Output the (X, Y) coordinate of the center of the cell containing the given text.  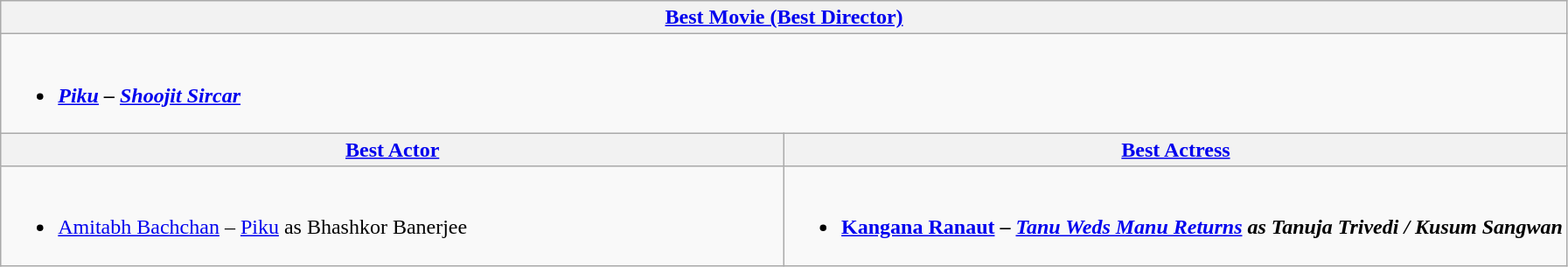
Piku – Shoojit Sircar (784, 84)
Best Actor (393, 150)
Kangana Ranaut – Tanu Weds Manu Returns as Tanuja Trivedi / Kusum Sangwan (1176, 215)
Best Actress (1176, 150)
Best Movie (Best Director) (784, 18)
Amitabh Bachchan – Piku as Bhashkor Banerjee (393, 215)
